Provide the (x, y) coordinate of the cell's center where the given text is located.  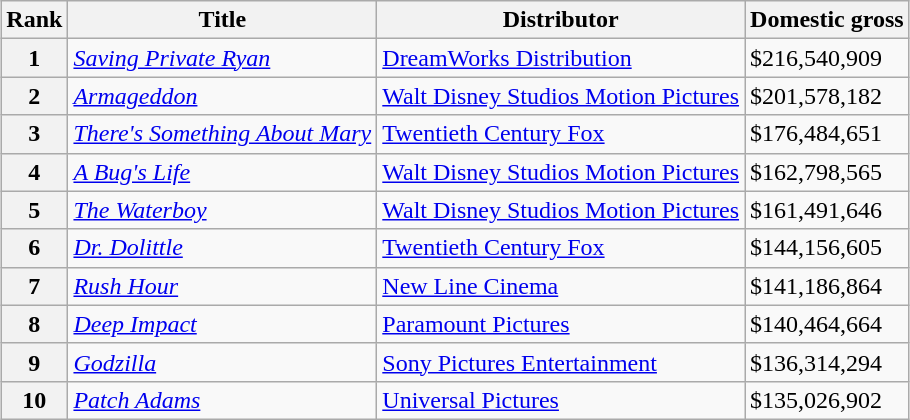
Universal Pictures (561, 400)
$140,464,664 (828, 324)
$161,491,646 (828, 210)
9 (34, 362)
8 (34, 324)
4 (34, 172)
$162,798,565 (828, 172)
DreamWorks Distribution (561, 58)
$201,578,182 (828, 96)
2 (34, 96)
Rush Hour (222, 286)
6 (34, 248)
The Waterboy (222, 210)
Paramount Pictures (561, 324)
Godzilla (222, 362)
1 (34, 58)
7 (34, 286)
Patch Adams (222, 400)
A Bug's Life (222, 172)
$141,186,864 (828, 286)
Domestic gross (828, 20)
Saving Private Ryan (222, 58)
10 (34, 400)
Distributor (561, 20)
$176,484,651 (828, 134)
$135,026,902 (828, 400)
Sony Pictures Entertainment (561, 362)
New Line Cinema (561, 286)
$144,156,605 (828, 248)
Armageddon (222, 96)
3 (34, 134)
Rank (34, 20)
There's Something About Mary (222, 134)
Deep Impact (222, 324)
Dr. Dolittle (222, 248)
$136,314,294 (828, 362)
Title (222, 20)
5 (34, 210)
$216,540,909 (828, 58)
